Provide the (X, Y) coordinate of the cell's center where the given text is located.  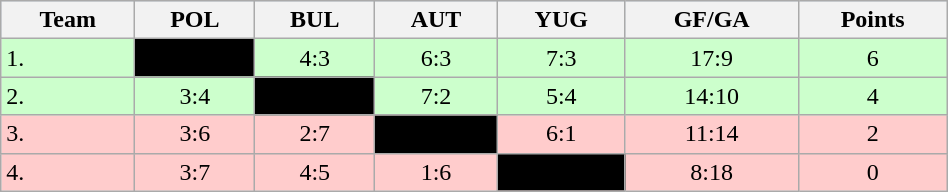
4. (68, 172)
Points (872, 20)
2 (872, 134)
2. (68, 96)
3:7 (195, 172)
0 (872, 172)
5:4 (561, 96)
1:6 (436, 172)
7:3 (561, 58)
2:7 (315, 134)
YUG (561, 20)
Team (68, 20)
1. (68, 58)
4:5 (315, 172)
BUL (315, 20)
4 (872, 96)
11:14 (712, 134)
4:3 (315, 58)
POL (195, 20)
7:2 (436, 96)
17:9 (712, 58)
6 (872, 58)
6:1 (561, 134)
3. (68, 134)
AUT (436, 20)
8:18 (712, 172)
6:3 (436, 58)
GF/GA (712, 20)
3:4 (195, 96)
14:10 (712, 96)
3:6 (195, 134)
